Determine the [x, y] coordinate at the center of the cell enclosing the given text.  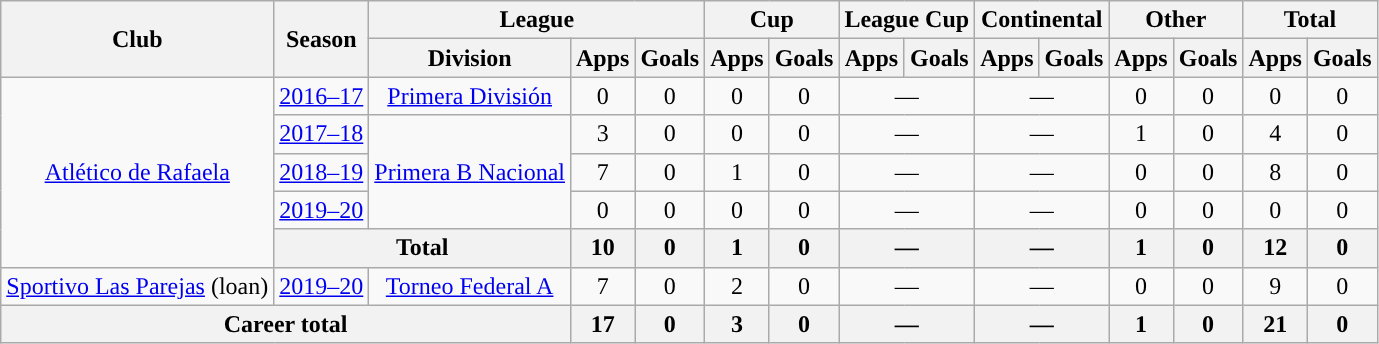
Primera B Nacional [470, 172]
Atlético de Rafaela [138, 172]
4 [1275, 134]
21 [1275, 324]
8 [1275, 172]
Sportivo Las Parejas (loan) [138, 286]
Division [470, 58]
2018–19 [322, 172]
Club [138, 39]
12 [1275, 248]
Primera División [470, 96]
Career total [286, 324]
Cup [772, 20]
2016–17 [322, 96]
League Cup [907, 20]
2017–18 [322, 134]
Torneo Federal A [470, 286]
2 [737, 286]
10 [602, 248]
9 [1275, 286]
League [537, 20]
Season [322, 39]
Continental [1042, 20]
17 [602, 324]
Other [1176, 20]
